Return [X, Y] of the center of cell containing provided text 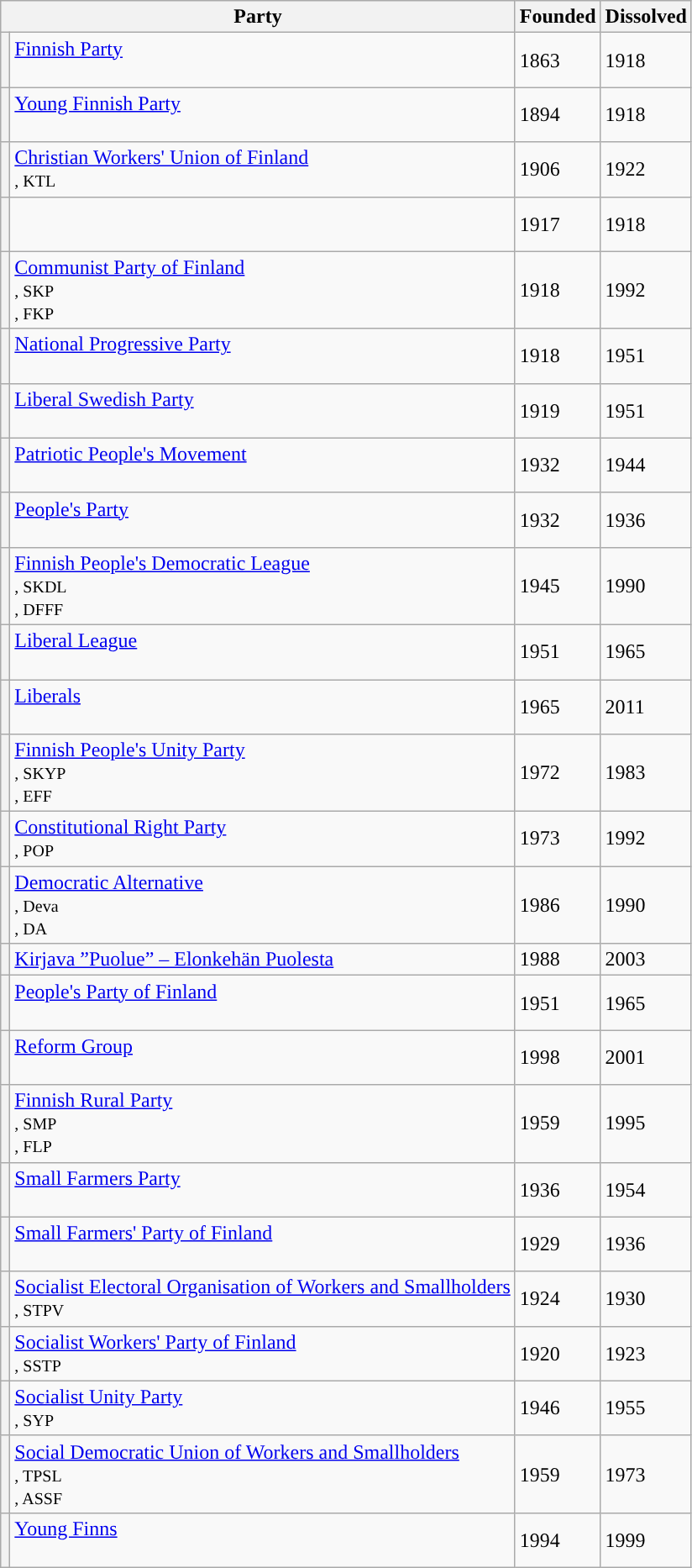
Finnish Rural Party, SMP, FLP [262, 1123]
Small Farmers Party [262, 1190]
2011 [646, 706]
1917 [558, 224]
1955 [646, 1408]
1988 [558, 960]
Patriotic People's Movement [262, 466]
Liberal Swedish Party [262, 410]
1999 [646, 1539]
Christian Workers' Union of Finland, KTL [262, 170]
1929 [558, 1244]
1930 [646, 1299]
Liberals [262, 706]
Young Finnish Party [262, 114]
Social Democratic Union of Workers and Smallholders, TPSL, ASSF [262, 1474]
Communist Party of Finland, SKP, FKP [262, 290]
1946 [558, 1408]
Reform Group [262, 1057]
Finnish People's Unity Party, SKYP, EFF [262, 773]
1954 [646, 1190]
1972 [558, 773]
National Progressive Party [262, 356]
Dissolved [646, 17]
1944 [646, 466]
Party [259, 17]
1920 [558, 1353]
Socialist Workers' Party of Finland, SSTP [262, 1353]
1863 [558, 61]
1994 [558, 1539]
1894 [558, 114]
Socialist Unity Party, SYP [262, 1408]
1986 [558, 905]
Young Finns [262, 1539]
2003 [646, 960]
1922 [646, 170]
1945 [558, 586]
1923 [646, 1353]
1906 [558, 170]
1919 [558, 410]
Small Farmers' Party of Finland [262, 1244]
Liberal League [262, 652]
1995 [646, 1123]
1924 [558, 1299]
Finnish People's Democratic League, SKDL, DFFF [262, 586]
Democratic Alternative, Deva, DA [262, 905]
Finnish Party [262, 61]
Kirjava ”Puolue” – Elonkehän Puolesta [262, 960]
People's Party [262, 519]
1998 [558, 1057]
People's Party of Finland [262, 1003]
2001 [646, 1057]
1983 [646, 773]
Constitutional Right Party, POP [262, 839]
Founded [558, 17]
Socialist Electoral Organisation of Workers and Smallholders, STPV [262, 1299]
